Identify which cell holds the provided text, then report its [X, Y] central coordinate. 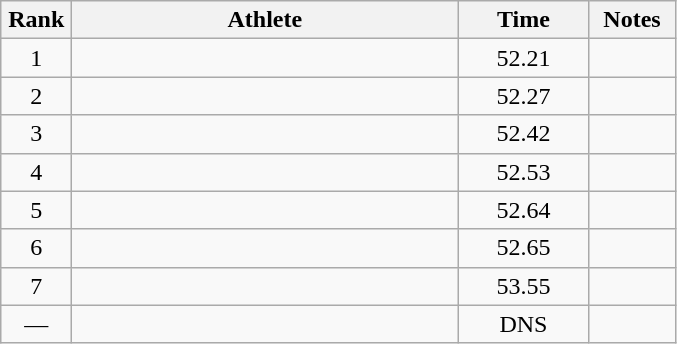
5 [36, 210]
1 [36, 58]
52.27 [524, 96]
3 [36, 134]
52.64 [524, 210]
Time [524, 20]
52.53 [524, 172]
DNS [524, 324]
6 [36, 248]
52.65 [524, 248]
Athlete [265, 20]
52.21 [524, 58]
2 [36, 96]
53.55 [524, 286]
— [36, 324]
Notes [632, 20]
Rank [36, 20]
7 [36, 286]
4 [36, 172]
52.42 [524, 134]
